Extract the [X, Y] coordinate from the center of the cell holding the provided text.  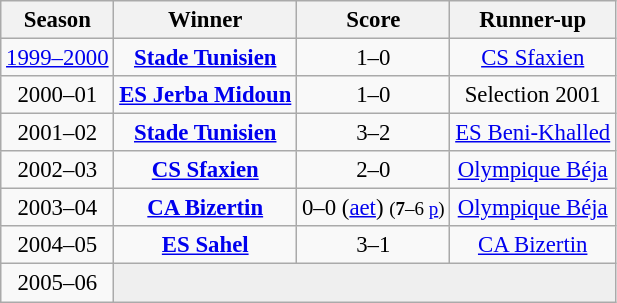
2005–06 [58, 283]
Runner-up [533, 20]
2003–04 [58, 208]
ES Beni-Khalled [533, 133]
3–1 [374, 245]
Winner [206, 20]
Selection 2001 [533, 95]
1999–2000 [58, 58]
2001–02 [58, 133]
0–0 (aet) (7–6 p) [374, 208]
Season [58, 20]
3–2 [374, 133]
2000–01 [58, 95]
2–0 [374, 170]
2002–03 [58, 170]
2004–05 [58, 245]
ES Sahel [206, 245]
Score [374, 20]
ES Jerba Midoun [206, 95]
